Provide the (X, Y) coordinate of the cell's center where the given text is located.  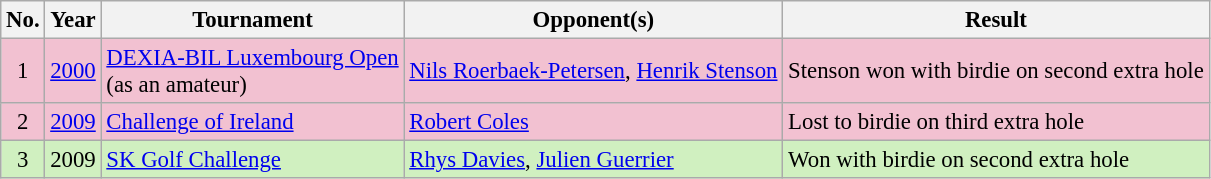
Tournament (252, 20)
3 (23, 160)
Robert Coles (594, 122)
Stenson won with birdie on second extra hole (996, 72)
1 (23, 72)
Challenge of Ireland (252, 122)
2 (23, 122)
DEXIA-BIL Luxembourg Open(as an amateur) (252, 72)
Nils Roerbaek-Petersen, Henrik Stenson (594, 72)
Year (73, 20)
Result (996, 20)
Rhys Davies, Julien Guerrier (594, 160)
Won with birdie on second extra hole (996, 160)
SK Golf Challenge (252, 160)
Opponent(s) (594, 20)
No. (23, 20)
Lost to birdie on third extra hole (996, 122)
2000 (73, 72)
